Locate the cell with the specified text and output its (x, y) center coordinate. 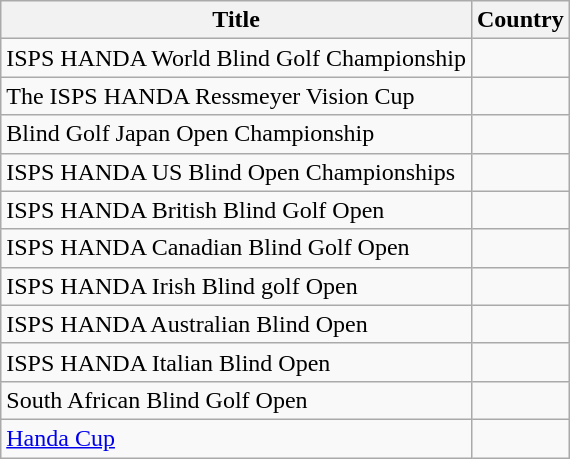
Handa Cup (236, 438)
ISPS HANDA US Blind Open Championships (236, 172)
South African Blind Golf Open (236, 400)
Blind Golf Japan Open Championship (236, 134)
ISPS HANDA Canadian Blind Golf Open (236, 248)
Title (236, 20)
The ISPS HANDA Ressmeyer Vision Cup (236, 96)
ISPS HANDA Italian Blind Open (236, 362)
ISPS HANDA Australian Blind Open (236, 324)
ISPS HANDA World Blind Golf Championship (236, 58)
ISPS HANDA Irish Blind golf Open (236, 286)
ISPS HANDA British Blind Golf Open (236, 210)
Country (520, 20)
